Return the [x, y] coordinate for the center point of the cell that contains the specified text.  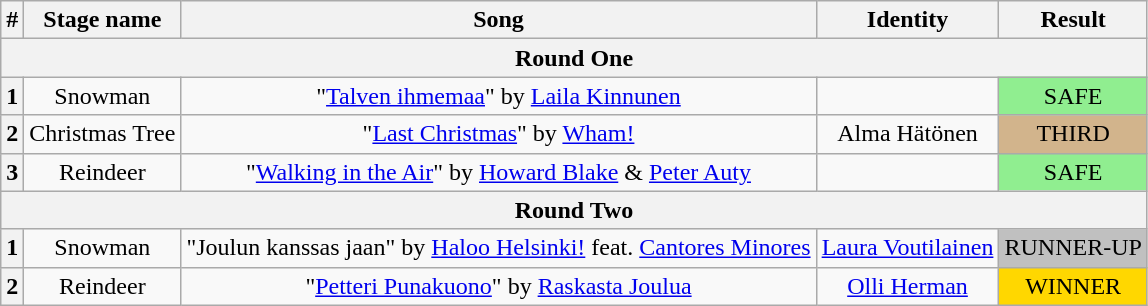
Identity [908, 20]
Christmas Tree [102, 134]
Alma Hätönen [908, 134]
Round Two [574, 210]
"Talven ihmemaa" by Laila Kinnunen [498, 96]
THIRD [1073, 134]
Stage name [102, 20]
"Joulun kanssas jaan" by Haloo Helsinki! feat. Cantores Minores [498, 248]
WINNER [1073, 286]
Olli Herman [908, 286]
# [12, 20]
"Walking in the Air" by Howard Blake & Peter Auty [498, 172]
Song [498, 20]
3 [12, 172]
Result [1073, 20]
"Petteri Punakuono" by Raskasta Joulua [498, 286]
"Last Christmas" by Wham! [498, 134]
RUNNER-UP [1073, 248]
Round One [574, 58]
Laura Voutilainen [908, 248]
